Locate the cell with the specified text and output its [X, Y] center coordinate. 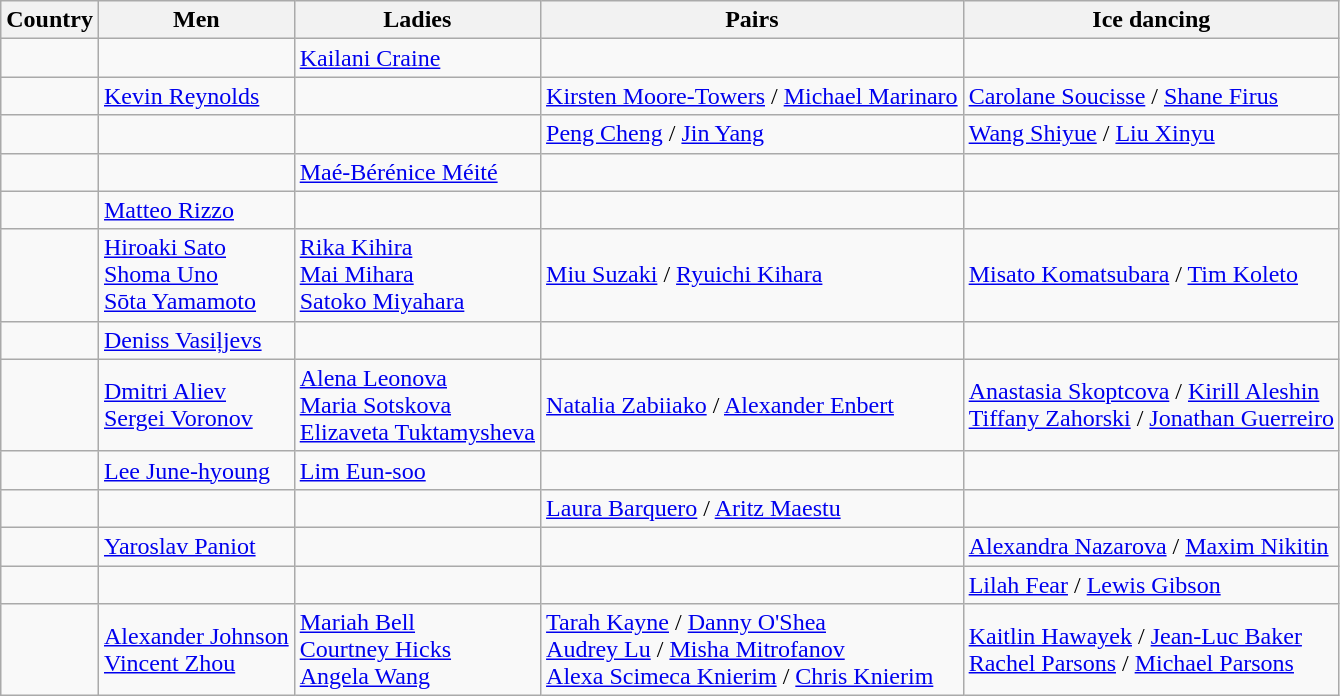
Ice dancing [1151, 20]
Yaroslav Paniot [196, 546]
Kailani Craine [417, 58]
Dmitri Aliev Sergei Voronov [196, 405]
Kirsten Moore-Towers / Michael Marinaro [752, 96]
Wang Shiyue / Liu Xinyu [1151, 134]
Matteo Rizzo [196, 210]
Pairs [752, 20]
Rika Kihira Mai Mihara Satoko Miyahara [417, 275]
Peng Cheng / Jin Yang [752, 134]
Lee June-hyoung [196, 470]
Alena Leonova Maria Sotskova Elizaveta Tuktamysheva [417, 405]
Hiroaki Sato Shoma Uno Sōta Yamamoto [196, 275]
Tarah Kayne / Danny O'Shea Audrey Lu / Misha Mitrofanov Alexa Scimeca Knierim / Chris Knierim [752, 650]
Maé-Bérénice Méité [417, 172]
Alexandra Nazarova / Maxim Nikitin [1151, 546]
Mariah Bell Courtney Hicks Angela Wang [417, 650]
Ladies [417, 20]
Alexander Johnson Vincent Zhou [196, 650]
Country [50, 20]
Misato Komatsubara / Tim Koleto [1151, 275]
Laura Barquero / Aritz Maestu [752, 508]
Carolane Soucisse / Shane Firus [1151, 96]
Anastasia Skoptcova / Kirill Aleshin Tiffany Zahorski / Jonathan Guerreiro [1151, 405]
Deniss Vasiļjevs [196, 340]
Kevin Reynolds [196, 96]
Men [196, 20]
Natalia Zabiiako / Alexander Enbert [752, 405]
Lilah Fear / Lewis Gibson [1151, 585]
Kaitlin Hawayek / Jean-Luc Baker Rachel Parsons / Michael Parsons [1151, 650]
Miu Suzaki / Ryuichi Kihara [752, 275]
Lim Eun-soo [417, 470]
